Scan for the cell matching the given text and deliver its [X, Y] coordinate at center. 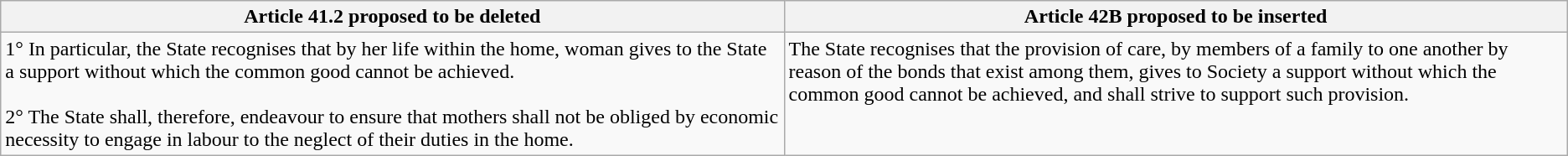
Article 41.2 proposed to be deleted [392, 17]
Article 42B proposed to be inserted [1176, 17]
